Determine the [X, Y] coordinate at the center of the cell enclosing the given text.  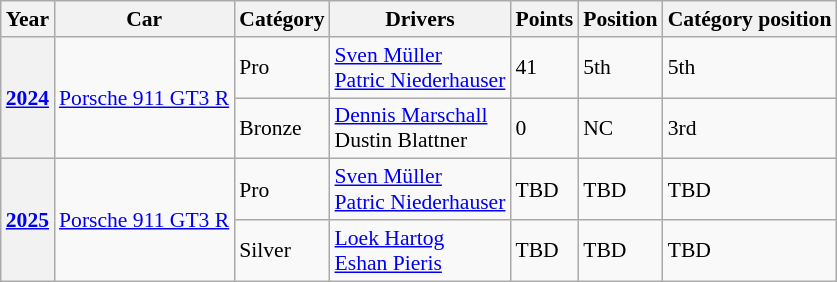
Dennis Marschall Dustin Blattner [420, 128]
2025 [28, 220]
Car [144, 19]
41 [544, 68]
0 [544, 128]
Points [544, 19]
Drivers [420, 19]
Bronze [282, 128]
Year [28, 19]
Loek Hartog Eshan Pieris [420, 250]
Catégory [282, 19]
NC [620, 128]
Catégory position [750, 19]
3rd [750, 128]
Position [620, 19]
Silver [282, 250]
2024 [28, 98]
